Output the [X, Y] coordinate of the center of the cell containing the given text.  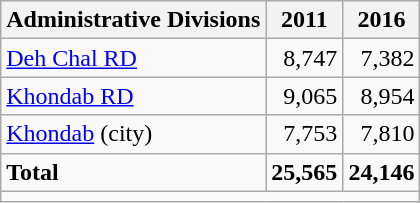
Administrative Divisions [134, 20]
Khondab RD [134, 96]
7,810 [382, 134]
2016 [382, 20]
7,753 [304, 134]
Total [134, 172]
7,382 [382, 58]
25,565 [304, 172]
2011 [304, 20]
8,747 [304, 58]
Khondab (city) [134, 134]
24,146 [382, 172]
Deh Chal RD [134, 58]
9,065 [304, 96]
8,954 [382, 96]
